Find where the given text appears and provide that cell's center as (X, Y) coordinate. 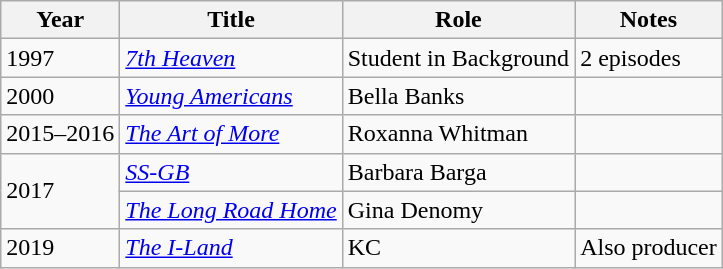
Year (60, 20)
2000 (60, 96)
Also producer (649, 248)
Roxanna Whitman (458, 134)
2015–2016 (60, 134)
SS-GB (231, 172)
2 episodes (649, 58)
KC (458, 248)
The Long Road Home (231, 210)
The I-Land (231, 248)
2017 (60, 191)
Student in Background (458, 58)
Notes (649, 20)
1997 (60, 58)
7th Heaven (231, 58)
Barbara Barga (458, 172)
Young Americans (231, 96)
Title (231, 20)
2019 (60, 248)
Bella Banks (458, 96)
Gina Denomy (458, 210)
The Art of More (231, 134)
Role (458, 20)
